Output the (x, y) coordinate of the center of the cell containing the given text.  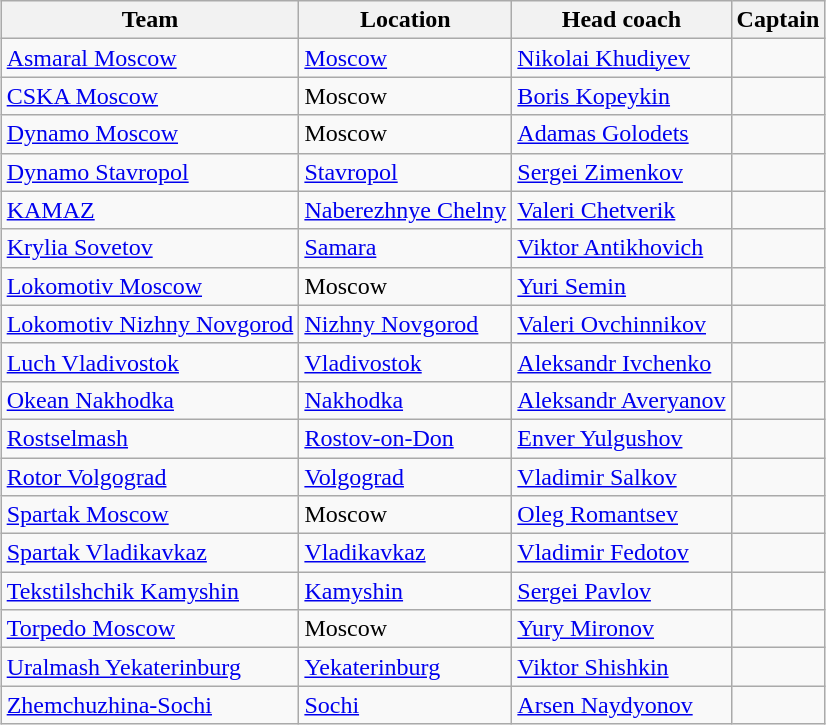
Viktor Antikhovich (622, 248)
Aleksandr Ivchenko (622, 362)
Rotor Volgograd (150, 477)
Uralmash Yekaterinburg (150, 667)
Enver Yulgushov (622, 438)
Head coach (622, 20)
Nikolai Khudiyev (622, 58)
Dynamo Moscow (150, 134)
Krylia Sovetov (150, 248)
CSKA Moscow (150, 96)
Boris Kopeykin (622, 96)
Oleg Romantsev (622, 515)
Sergei Zimenkov (622, 172)
Spartak Vladikavkaz (150, 553)
Sochi (406, 705)
Stavropol (406, 172)
Dynamo Stavropol (150, 172)
Luch Vladivostok (150, 362)
Volgograd (406, 477)
Arsen Naydyonov (622, 705)
Samara (406, 248)
Valeri Chetverik (622, 210)
Asmaral Moscow (150, 58)
Yuri Semin (622, 286)
Yury Mironov (622, 629)
Zhemchuzhina-Sochi (150, 705)
Yekaterinburg (406, 667)
Aleksandr Averyanov (622, 400)
Sergei Pavlov (622, 591)
KAMAZ (150, 210)
Okean Nakhodka (150, 400)
Rostov-on-Don (406, 438)
Lokomotiv Nizhny Novgorod (150, 324)
Valeri Ovchinnikov (622, 324)
Vladimir Fedotov (622, 553)
Vladimir Salkov (622, 477)
Naberezhnye Chelny (406, 210)
Nizhny Novgorod (406, 324)
Nakhodka (406, 400)
Rostselmash (150, 438)
Lokomotiv Moscow (150, 286)
Location (406, 20)
Spartak Moscow (150, 515)
Vladikavkaz (406, 553)
Tekstilshchik Kamyshin (150, 591)
Vladivostok (406, 362)
Torpedo Moscow (150, 629)
Adamas Golodets (622, 134)
Captain (778, 20)
Kamyshin (406, 591)
Team (150, 20)
Viktor Shishkin (622, 667)
